Capture the cell that displays the provided text and extract its (x, y) central coordinate. 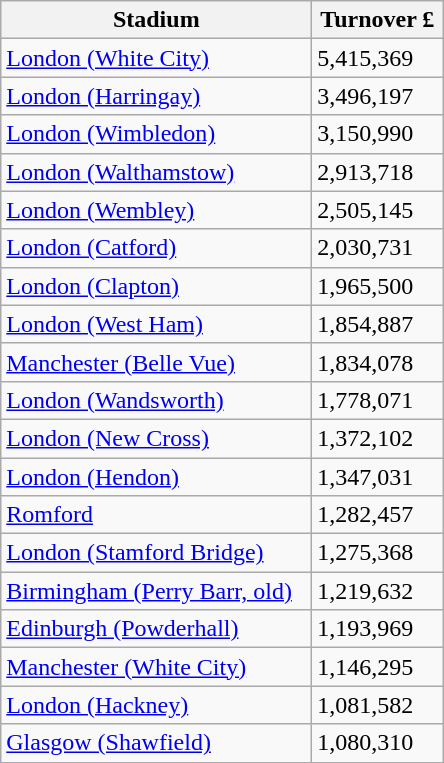
1,080,310 (378, 743)
1,146,295 (378, 667)
Manchester (Belle Vue) (156, 362)
London (Wandsworth) (156, 400)
London (Wembley) (156, 210)
Birmingham (Perry Barr, old) (156, 591)
Romford (156, 515)
1,965,500 (378, 286)
1,372,102 (378, 438)
1,347,031 (378, 477)
London (Hackney) (156, 705)
1,081,582 (378, 705)
1,854,887 (378, 324)
Turnover £ (378, 20)
Edinburgh (Powderhall) (156, 629)
1,282,457 (378, 515)
1,275,368 (378, 553)
3,150,990 (378, 134)
London (Harringay) (156, 96)
1,193,969 (378, 629)
2,505,145 (378, 210)
London (White City) (156, 58)
Glasgow (Shawfield) (156, 743)
London (Stamford Bridge) (156, 553)
London (New Cross) (156, 438)
London (Catford) (156, 248)
5,415,369 (378, 58)
1,834,078 (378, 362)
Stadium (156, 20)
1,778,071 (378, 400)
London (Wimbledon) (156, 134)
1,219,632 (378, 591)
Manchester (White City) (156, 667)
London (Clapton) (156, 286)
3,496,197 (378, 96)
2,913,718 (378, 172)
London (Walthamstow) (156, 172)
London (West Ham) (156, 324)
London (Hendon) (156, 477)
2,030,731 (378, 248)
